Capture the cell that displays the provided text and extract its (x, y) central coordinate. 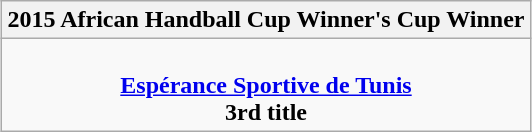
2015 African Handball Cup Winner's Cup Winner (266, 20)
Espérance Sportive de Tunis3rd title (266, 85)
